Return the (x, y) coordinate for the center point of the cell that contains the specified text.  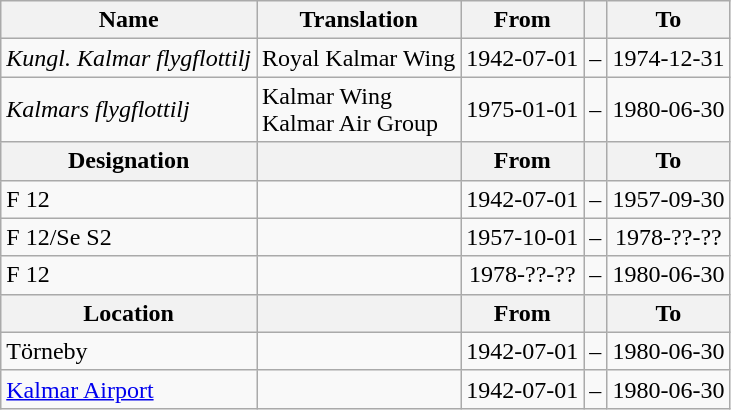
Kungl. Kalmar flygflottilj (129, 58)
Kalmar Airport (129, 389)
Royal Kalmar Wing (358, 58)
1975-01-01 (522, 110)
Name (129, 20)
F 12/Se S2 (129, 237)
Location (129, 313)
Translation (358, 20)
1957-09-30 (668, 199)
1974-12-31 (668, 58)
Designation (129, 161)
Törneby (129, 351)
Kalmar WingKalmar Air Group (358, 110)
1957-10-01 (522, 237)
Kalmars flygflottilj (129, 110)
